Locate the cell with the specified text and output its (x, y) center coordinate. 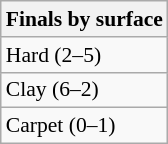
Carpet (0–1) (84, 126)
Hard (2–5) (84, 55)
Finals by surface (84, 19)
Clay (6–2) (84, 90)
